Locate the cell with the specified text and output its (x, y) center coordinate. 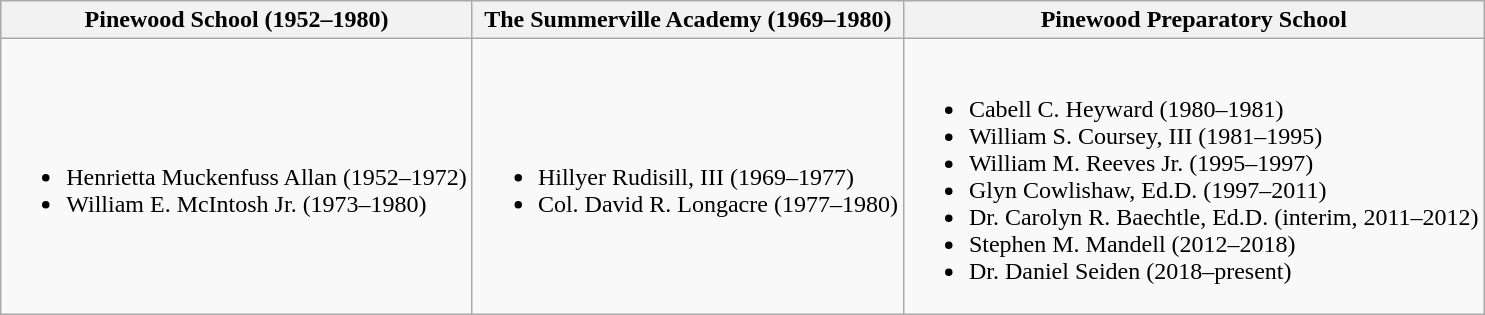
Hillyer Rudisill, III (1969–1977)Col. David R. Longacre (1977–1980) (688, 176)
Pinewood School (1952–1980) (237, 20)
Henrietta Muckenfuss Allan (1952–1972)William E. McIntosh Jr. (1973–1980) (237, 176)
The Summerville Academy (1969–1980) (688, 20)
Pinewood Preparatory School (1194, 20)
